Identify which cell holds the provided text, then report its (x, y) central coordinate. 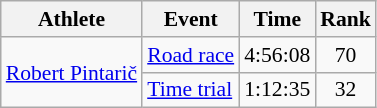
Road race (190, 55)
Rank (346, 19)
Robert Pintarič (72, 72)
32 (346, 90)
Time (277, 19)
1:12:35 (277, 90)
Time trial (190, 90)
Athlete (72, 19)
4:56:08 (277, 55)
Event (190, 19)
70 (346, 55)
